Output the [X, Y] coordinate of the center of the cell containing the given text.  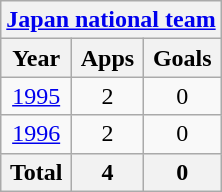
Total [36, 172]
Goals [182, 58]
1996 [36, 134]
1995 [36, 96]
Year [36, 58]
Japan national team [111, 20]
Apps [108, 58]
4 [108, 172]
